Output the (X, Y) coordinate of the center of the cell containing the given text.  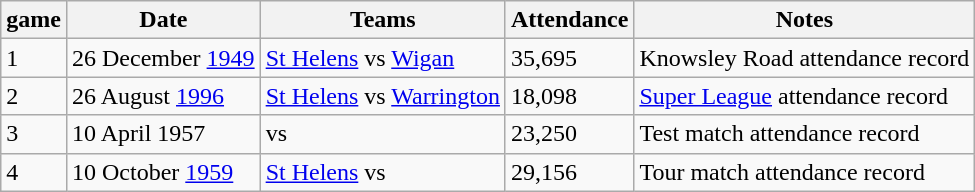
Notes (804, 20)
10 October 1959 (163, 172)
26 December 1949 (163, 58)
game (34, 20)
26 August 1996 (163, 96)
Date (163, 20)
Teams (382, 20)
35,695 (569, 58)
3 (34, 134)
St Helens vs (382, 172)
vs (382, 134)
1 (34, 58)
2 (34, 96)
Tour match attendance record (804, 172)
Test match attendance record (804, 134)
10 April 1957 (163, 134)
St Helens vs Warrington (382, 96)
29,156 (569, 172)
4 (34, 172)
Super League attendance record (804, 96)
Knowsley Road attendance record (804, 58)
23,250 (569, 134)
St Helens vs Wigan (382, 58)
18,098 (569, 96)
Attendance (569, 20)
